Extract the (x, y) coordinate from the center of the cell holding the provided text.  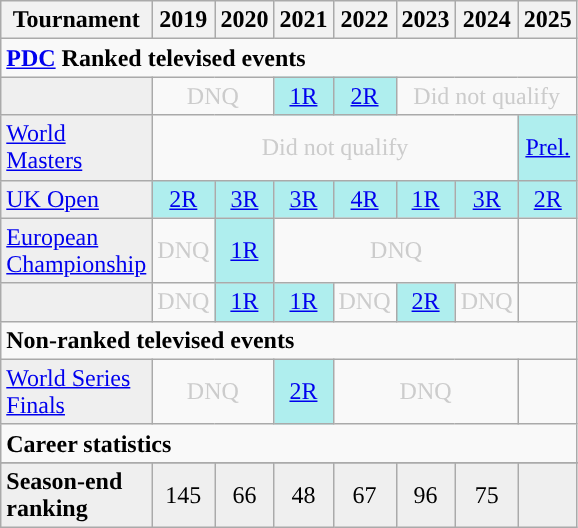
145 (184, 494)
Prel. (548, 148)
66 (244, 494)
48 (304, 494)
World Series Finals (76, 392)
World Masters (76, 148)
2022 (364, 20)
PDC Ranked televised events (290, 58)
2021 (304, 20)
2025 (548, 20)
Non-ranked televised events (290, 340)
2023 (426, 20)
Season-end ranking (76, 494)
67 (364, 494)
4R (364, 199)
European Championship (76, 250)
Career statistics (290, 443)
2020 (244, 20)
2024 (486, 20)
Tournament (76, 20)
96 (426, 494)
UK Open (76, 199)
75 (486, 494)
2019 (184, 20)
